Provide the (X, Y) coordinate of the cell's center where the given text is located.  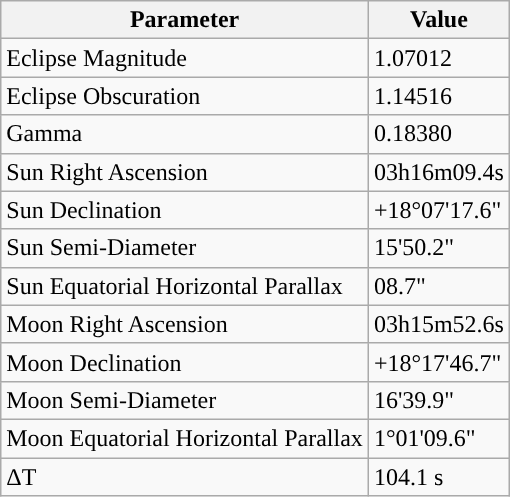
Eclipse Magnitude (185, 58)
Sun Declination (185, 210)
1.14516 (438, 96)
Gamma (185, 134)
1.07012 (438, 58)
Value (438, 20)
+18°07'17.6" (438, 210)
03h16m09.4s (438, 172)
03h15m52.6s (438, 324)
16'39.9" (438, 400)
Sun Semi-Diameter (185, 248)
08.7" (438, 286)
Moon Declination (185, 362)
ΔT (185, 477)
Parameter (185, 20)
1°01'09.6" (438, 438)
Sun Equatorial Horizontal Parallax (185, 286)
15'50.2" (438, 248)
+18°17'46.7" (438, 362)
0.18380 (438, 134)
Moon Right Ascension (185, 324)
Eclipse Obscuration (185, 96)
Sun Right Ascension (185, 172)
Moon Equatorial Horizontal Parallax (185, 438)
Moon Semi-Diameter (185, 400)
104.1 s (438, 477)
